Search for the cell housing the specified text and yield its [x, y] center coordinate. 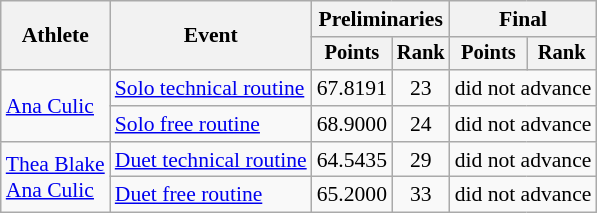
Athlete [56, 36]
Solo free routine [211, 124]
Duet technical routine [211, 160]
Thea BlakeAna Culic [56, 178]
Event [211, 36]
Final [524, 19]
24 [421, 124]
33 [421, 195]
29 [421, 160]
Solo technical routine [211, 88]
Ana Culic [56, 106]
Duet free routine [211, 195]
Preliminaries [381, 19]
67.8191 [352, 88]
68.9000 [352, 124]
23 [421, 88]
65.2000 [352, 195]
64.5435 [352, 160]
